Identify which cell holds the provided text, then report its (X, Y) central coordinate. 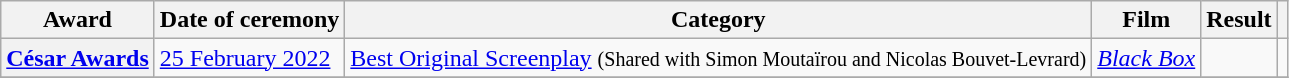
Black Box (1146, 58)
Category (718, 20)
Award (78, 20)
Date of ceremony (250, 20)
César Awards (78, 58)
25 February 2022 (250, 58)
Best Original Screenplay (Shared with Simon Moutaïrou and Nicolas Bouvet-Levrard) (718, 58)
Film (1146, 20)
Result (1239, 20)
